Find where the given text appears and provide that cell's center as [X, Y] coordinate. 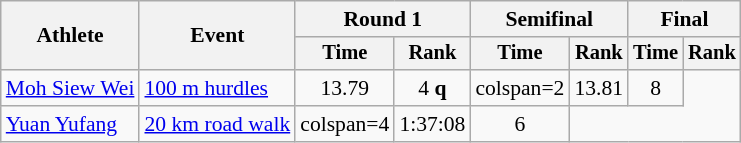
6 [520, 124]
1:37:08 [432, 124]
Final [684, 19]
Athlete [70, 36]
100 m hurdles [217, 88]
Moh Siew Wei [70, 88]
colspan=2 [520, 88]
Round 1 [382, 19]
colspan=4 [344, 124]
Event [217, 36]
Semifinal [549, 19]
13.79 [344, 88]
20 km road walk [217, 124]
8 [656, 88]
Yuan Yufang [70, 124]
13.81 [598, 88]
4 q [432, 88]
